Scan for the cell matching the given text and deliver its (x, y) coordinate at center. 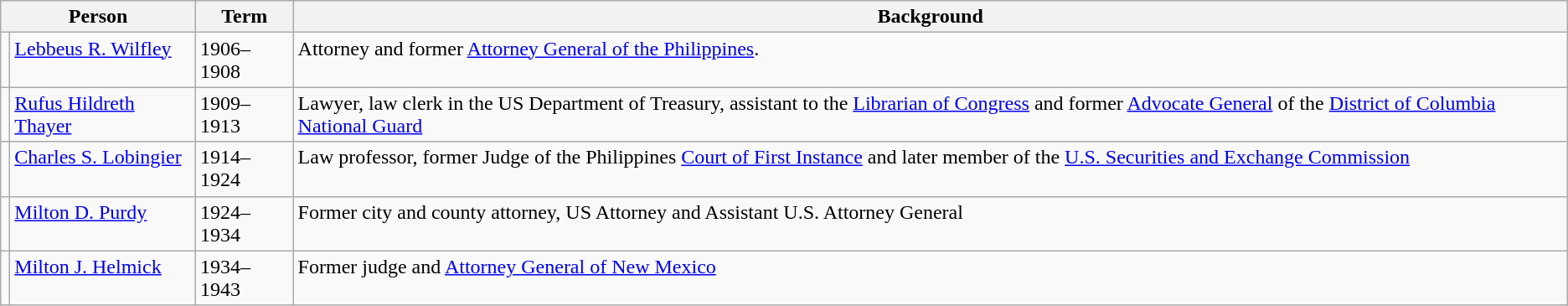
1906–1908 (245, 60)
Rufus Hildreth Thayer (103, 114)
Person (99, 17)
1909–1913 (245, 114)
1924–1934 (245, 223)
Former city and county attorney, US Attorney and Assistant U.S. Attorney General (930, 223)
Former judge and Attorney General of New Mexico (930, 278)
1914–1924 (245, 169)
Charles S. Lobingier (103, 169)
Background (930, 17)
Milton D. Purdy (103, 223)
1934–1943 (245, 278)
Attorney and former Attorney General of the Philippines. (930, 60)
Law professor, former Judge of the Philippines Court of First Instance and later member of the U.S. Securities and Exchange Commission (930, 169)
Term (245, 17)
Lebbeus R. Wilfley (103, 60)
Milton J. Helmick (103, 278)
